Search for the cell housing the specified text and yield its [X, Y] center coordinate. 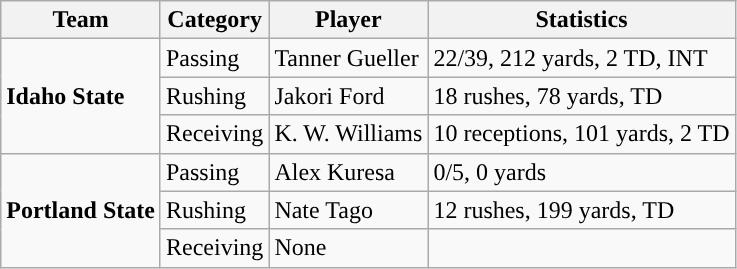
18 rushes, 78 yards, TD [582, 96]
Tanner Gueller [348, 58]
Idaho State [81, 96]
12 rushes, 199 yards, TD [582, 210]
0/5, 0 yards [582, 172]
Jakori Ford [348, 96]
Statistics [582, 20]
Alex Kuresa [348, 172]
Player [348, 20]
22/39, 212 yards, 2 TD, INT [582, 58]
Category [214, 20]
K. W. Williams [348, 134]
Nate Tago [348, 210]
None [348, 248]
10 receptions, 101 yards, 2 TD [582, 134]
Portland State [81, 210]
Team [81, 20]
